Capture the cell that displays the provided text and extract its (x, y) central coordinate. 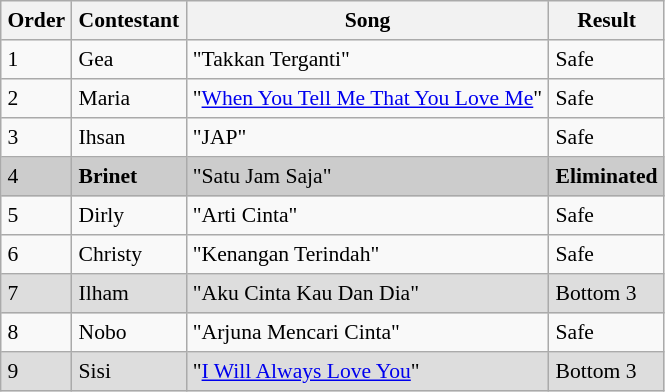
"Arjuna Mencari Cinta" (368, 332)
"Aku Cinta Kau Dan Dia" (368, 294)
3 (36, 138)
8 (36, 332)
Gea (129, 60)
9 (36, 372)
Christy (129, 254)
Ihsan (129, 138)
5 (36, 216)
7 (36, 294)
"JAP" (368, 138)
Sisi (129, 372)
Dirly (129, 216)
Nobo (129, 332)
Order (36, 20)
2 (36, 98)
Eliminated (606, 176)
"I Will Always Love You" (368, 372)
Contestant (129, 20)
1 (36, 60)
6 (36, 254)
"Satu Jam Saja" (368, 176)
Song (368, 20)
4 (36, 176)
"Kenangan Terindah" (368, 254)
"When You Tell Me That You Love Me" (368, 98)
"Takkan Terganti" (368, 60)
Brinet (129, 176)
"Arti Cinta" (368, 216)
Result (606, 20)
Ilham (129, 294)
Maria (129, 98)
